From the cell containing the given text, extract its center point as (x, y) coordinate. 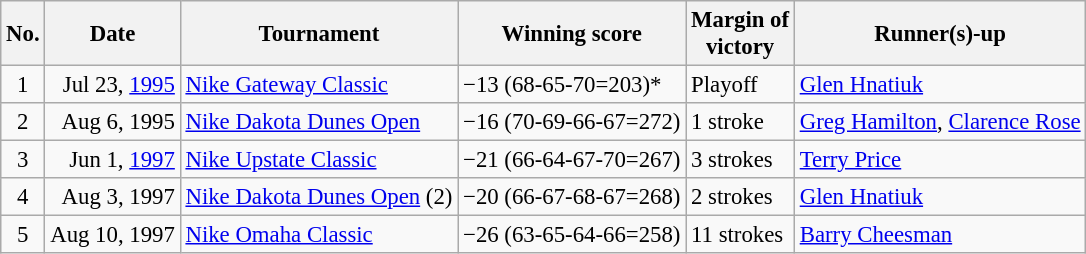
Aug 6, 1995 (112, 122)
Nike Omaha Classic (319, 235)
−20 (66-67-68-67=268) (572, 197)
5 (23, 235)
1 stroke (740, 122)
Aug 3, 1997 (112, 197)
3 strokes (740, 160)
2 strokes (740, 197)
Playoff (740, 85)
4 (23, 197)
Margin ofvictory (740, 34)
Runner(s)-up (940, 34)
−13 (68-65-70=203)* (572, 85)
−26 (63-65-64-66=258) (572, 235)
3 (23, 160)
Nike Upstate Classic (319, 160)
Winning score (572, 34)
Nike Gateway Classic (319, 85)
No. (23, 34)
11 strokes (740, 235)
−21 (66-64-67-70=267) (572, 160)
Nike Dakota Dunes Open (319, 122)
Barry Cheesman (940, 235)
−16 (70-69-66-67=272) (572, 122)
Greg Hamilton, Clarence Rose (940, 122)
Date (112, 34)
Jun 1, 1997 (112, 160)
Nike Dakota Dunes Open (2) (319, 197)
2 (23, 122)
1 (23, 85)
Tournament (319, 34)
Jul 23, 1995 (112, 85)
Aug 10, 1997 (112, 235)
Terry Price (940, 160)
